Find where the given text appears and provide that cell's center as (X, Y) coordinate. 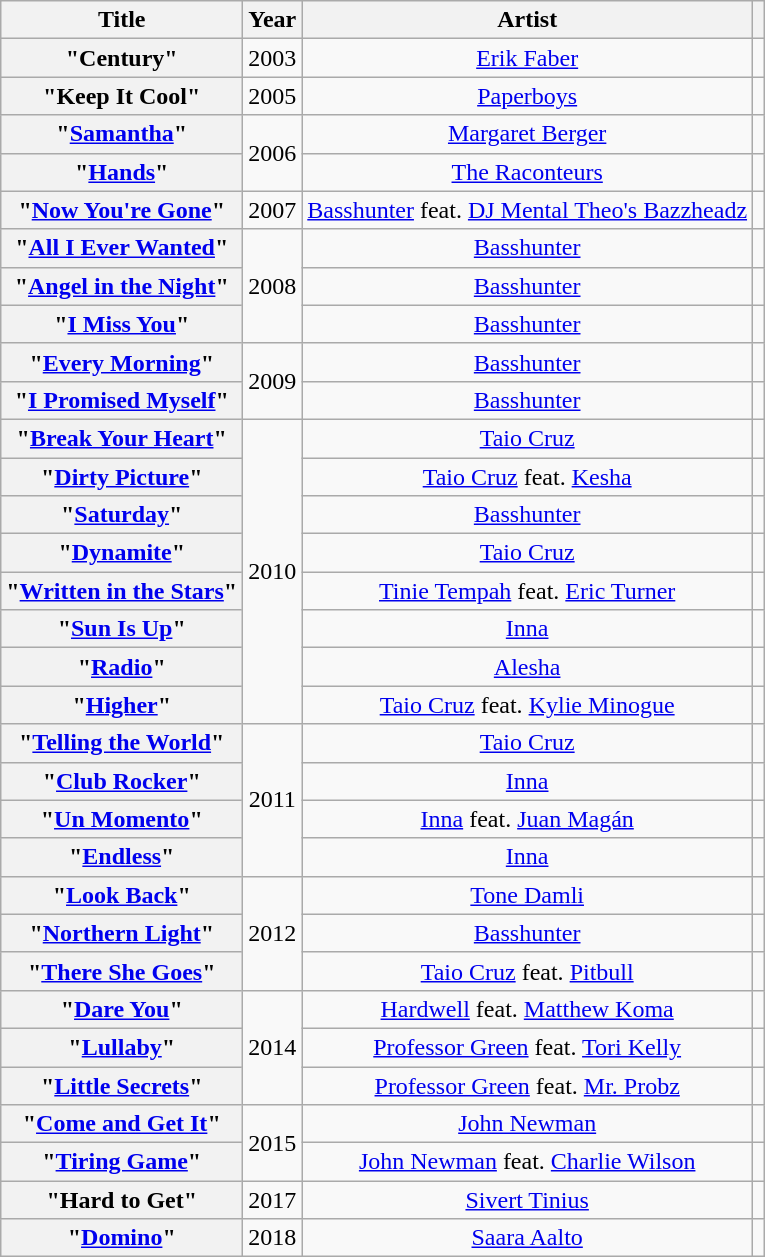
"Lullaby" (122, 1047)
"Keep It Cool" (122, 96)
Professor Green feat. Tori Kelly (528, 1047)
"Un Momento" (122, 819)
Margaret Berger (528, 134)
"Century" (122, 58)
Basshunter feat. DJ Mental Theo's Bazzheadz (528, 210)
Taio Cruz feat. Pitbull (528, 971)
Erik Faber (528, 58)
"Break Your Heart" (122, 438)
"Dirty Picture" (122, 477)
"Tiring Game" (122, 1162)
"All I Ever Wanted" (122, 248)
"I Miss You" (122, 324)
Paperboys (528, 96)
Alesha (528, 667)
"Now You're Gone" (122, 210)
"Every Morning" (122, 362)
"Little Secrets" (122, 1085)
"Endless" (122, 857)
"Radio" (122, 667)
The Raconteurs (528, 172)
Inna feat. Juan Magán (528, 819)
Tone Damli (528, 895)
2017 (272, 1200)
2008 (272, 286)
"Club Rocker" (122, 781)
"Sun Is Up" (122, 629)
"Hands" (122, 172)
"I Promised Myself" (122, 400)
"There She Goes" (122, 971)
2012 (272, 933)
Sivert Tinius (528, 1200)
Year (272, 20)
2009 (272, 381)
"Samantha" (122, 134)
2011 (272, 800)
Taio Cruz feat. Kylie Minogue (528, 705)
"Written in the Stars" (122, 591)
"Angel in the Night" (122, 286)
2015 (272, 1143)
"Higher" (122, 705)
"Hard to Get" (122, 1200)
2010 (272, 571)
"Domino" (122, 1238)
"Dynamite" (122, 553)
2014 (272, 1047)
"Saturday" (122, 515)
Title (122, 20)
"Dare You" (122, 1009)
2003 (272, 58)
"Come and Get It" (122, 1124)
Professor Green feat. Mr. Probz (528, 1085)
"Look Back" (122, 895)
Saara Aalto (528, 1238)
"Northern Light" (122, 933)
John Newman feat. Charlie Wilson (528, 1162)
"Telling the World" (122, 743)
Tinie Tempah feat. Eric Turner (528, 591)
2007 (272, 210)
Hardwell feat. Matthew Koma (528, 1009)
John Newman (528, 1124)
2006 (272, 153)
2005 (272, 96)
Artist (528, 20)
2018 (272, 1238)
Taio Cruz feat. Kesha (528, 477)
